From the cell containing the given text, extract its center point as [X, Y] coordinate. 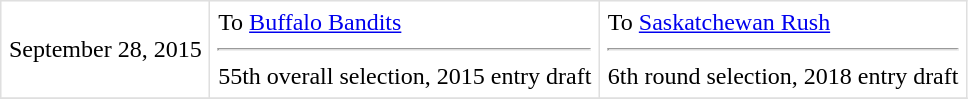
To Buffalo Bandits55th overall selection, 2015 entry draft [405, 50]
To Saskatchewan Rush6th round selection, 2018 entry draft [784, 50]
September 28, 2015 [106, 50]
